Return the [X, Y] coordinate for the center point of the cell that contains the specified text.  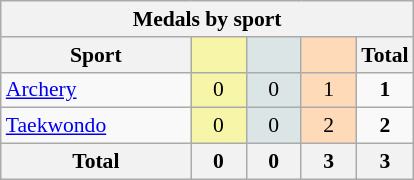
Sport [96, 55]
Medals by sport [208, 19]
Taekwondo [96, 126]
Archery [96, 90]
